Provide the (X, Y) coordinate of the cell's center where the given text is located.  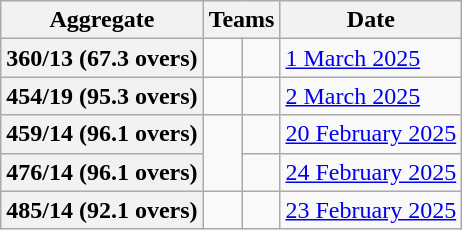
1 March 2025 (371, 58)
360/13 (67.3 overs) (102, 58)
Aggregate (102, 20)
23 February 2025 (371, 210)
Date (371, 20)
485/14 (92.1 overs) (102, 210)
454/19 (95.3 overs) (102, 96)
2 March 2025 (371, 96)
24 February 2025 (371, 172)
20 February 2025 (371, 134)
Teams (242, 20)
476/14 (96.1 overs) (102, 172)
459/14 (96.1 overs) (102, 134)
